Find where the given text appears and provide that cell's center as (X, Y) coordinate. 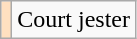
Court jester (74, 20)
